Capture the cell that displays the provided text and extract its [x, y] central coordinate. 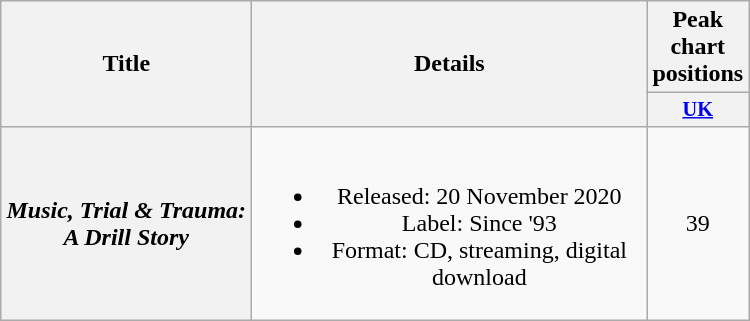
Released: 20 November 2020Label: Since '93Format: CD, streaming, digital download [450, 223]
Peak chart positions [698, 47]
Title [126, 64]
Details [450, 64]
39 [698, 223]
Music, Trial & Trauma: A Drill Story [126, 223]
UK [698, 110]
